Identify which cell holds the provided text, then report its [x, y] central coordinate. 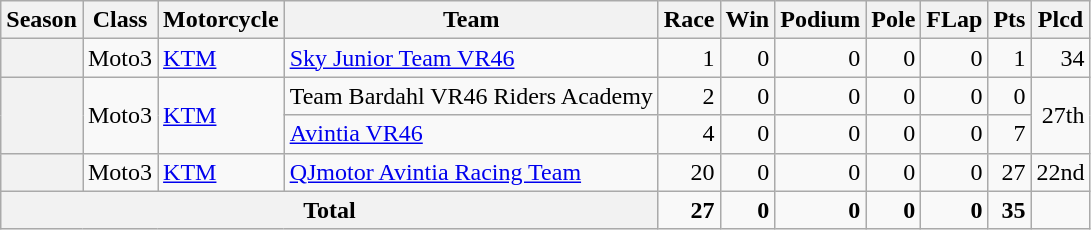
4 [689, 134]
Pts [1010, 20]
20 [689, 172]
7 [1010, 134]
Sky Junior Team VR46 [471, 58]
Class [120, 20]
27th [1060, 115]
34 [1060, 58]
Win [748, 20]
Pole [894, 20]
Motorcycle [222, 20]
FLap [954, 20]
2 [689, 96]
22nd [1060, 172]
Season [42, 20]
Team [471, 20]
Plcd [1060, 20]
Avintia VR46 [471, 134]
Team Bardahl VR46 Riders Academy [471, 96]
Race [689, 20]
Podium [820, 20]
35 [1010, 210]
QJmotor Avintia Racing Team [471, 172]
Total [330, 210]
